For the text-containing cell, return its midpoint in (x, y) coordinate format. 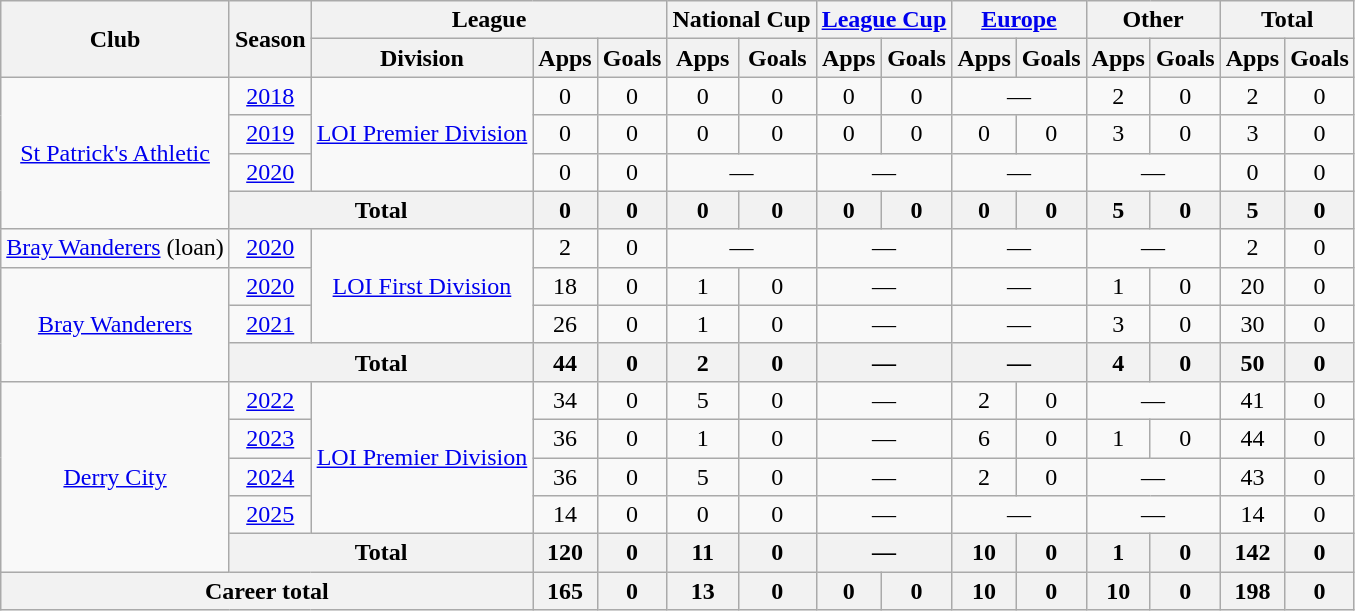
Season (270, 39)
6 (984, 438)
198 (1252, 591)
11 (703, 553)
National Cup (742, 20)
34 (565, 400)
League (489, 20)
Europe (1019, 20)
Bray Wanderers (116, 324)
26 (565, 324)
41 (1252, 400)
2024 (270, 477)
Division (422, 58)
2019 (270, 134)
Bray Wanderers (loan) (116, 248)
20 (1252, 286)
4 (1118, 362)
2021 (270, 324)
Other (1153, 20)
18 (565, 286)
Derry City (116, 476)
43 (1252, 477)
League Cup (884, 20)
142 (1252, 553)
2025 (270, 515)
13 (703, 591)
LOI First Division (422, 286)
Club (116, 39)
St Patrick's Athletic (116, 153)
2018 (270, 96)
50 (1252, 362)
120 (565, 553)
165 (565, 591)
Career total (267, 591)
2023 (270, 438)
30 (1252, 324)
2022 (270, 400)
